Return the (X, Y) coordinate for the center point of the cell that contains the specified text.  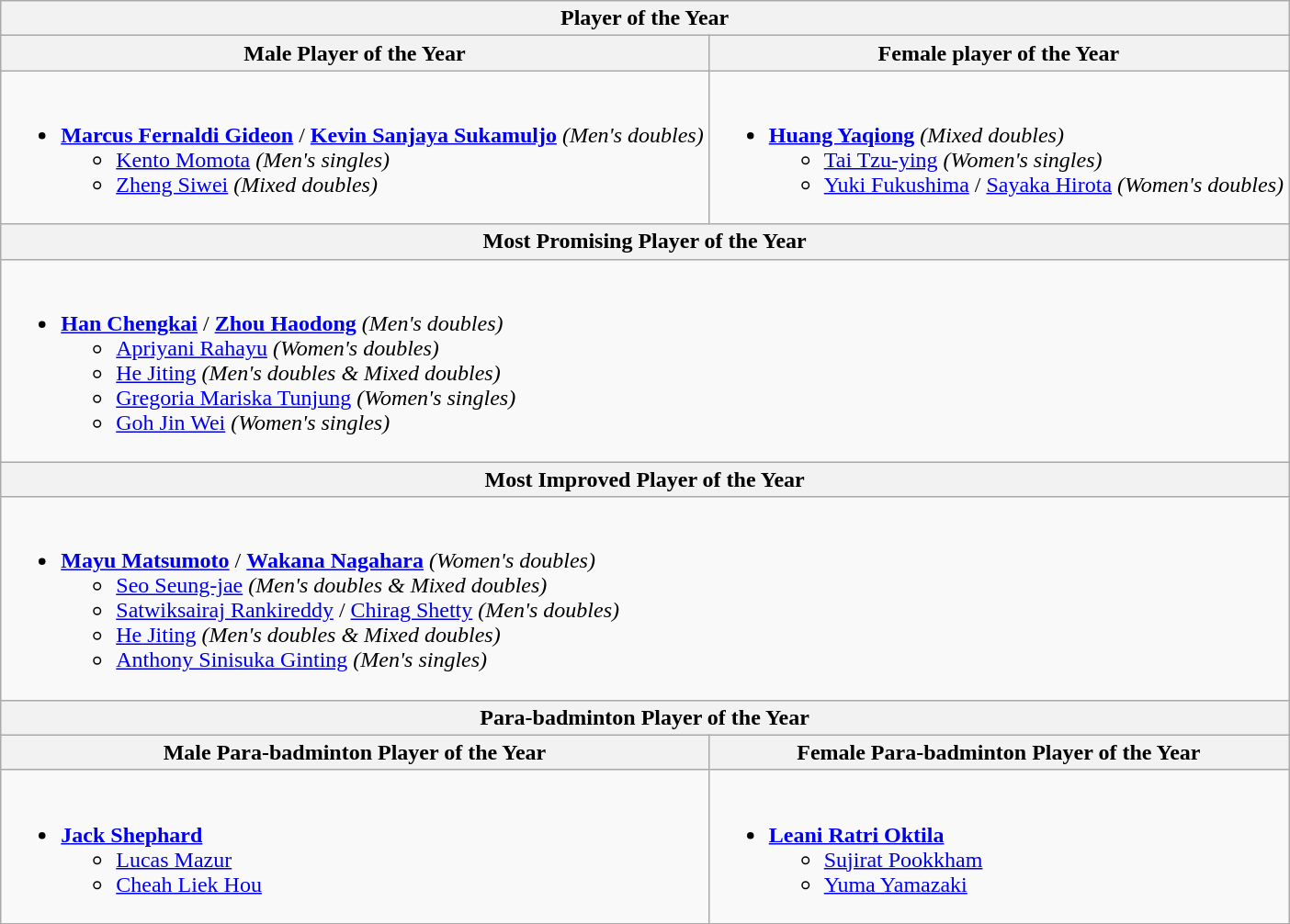
Marcus Fernaldi Gideon / Kevin Sanjaya Sukamuljo (Men's doubles) Kento Momota (Men's singles) Zheng Siwei (Mixed doubles) (355, 147)
Female Para-badminton Player of the Year (998, 752)
Jack Shephard Lucas Mazur Cheah Liek Hou (355, 847)
Male Para-badminton Player of the Year (355, 752)
Most Improved Player of the Year (645, 479)
Most Promising Player of the Year (645, 242)
Huang Yaqiong (Mixed doubles) Tai Tzu-ying (Women's singles) Yuki Fukushima / Sayaka Hirota (Women's doubles) (998, 147)
Leani Ratri Oktila Sujirat Pookkham Yuma Yamazaki (998, 847)
Male Player of the Year (355, 53)
Female player of the Year (998, 53)
Para-badminton Player of the Year (645, 717)
Player of the Year (645, 18)
